Provide the (X, Y) coordinate of the cell's center where the given text is located.  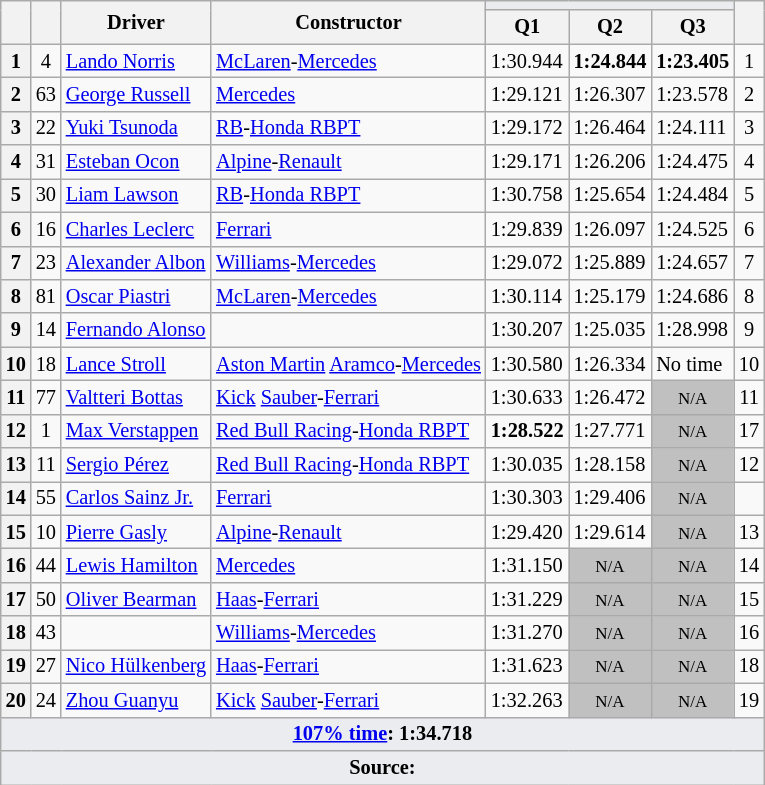
1:25.179 (610, 296)
Alexander Albon (136, 263)
Lando Norris (136, 61)
31 (46, 162)
Lewis Hamilton (136, 565)
1:27.771 (610, 431)
Max Verstappen (136, 431)
1:30.633 (528, 397)
1:31.229 (528, 599)
1:26.464 (610, 128)
1:26.206 (610, 162)
Sergio Pérez (136, 465)
77 (46, 397)
1:26.334 (610, 364)
Zhou Guanyu (136, 700)
20 (16, 700)
Valtteri Bottas (136, 397)
1:29.839 (528, 229)
1:23.405 (692, 61)
1:26.097 (610, 229)
Yuki Tsunoda (136, 128)
1:24.484 (692, 195)
Aston Martin Aramco-Mercedes (348, 364)
107% time: 1:34.718 (382, 734)
1:29.420 (528, 532)
1:31.270 (528, 633)
1:23.578 (692, 94)
Source: (382, 767)
1:29.171 (528, 162)
1:24.475 (692, 162)
1:32.263 (528, 700)
Liam Lawson (136, 195)
1:30.758 (528, 195)
1:28.522 (528, 431)
Oliver Bearman (136, 599)
44 (46, 565)
1:26.472 (610, 397)
1:24.111 (692, 128)
1:24.525 (692, 229)
1:29.614 (610, 532)
1:28.998 (692, 330)
1:29.072 (528, 263)
43 (46, 633)
1:30.944 (528, 61)
Q1 (528, 27)
1:25.654 (610, 195)
Driver (136, 22)
Charles Leclerc (136, 229)
30 (46, 195)
55 (46, 498)
81 (46, 296)
1:30.580 (528, 364)
1:29.406 (610, 498)
Constructor (348, 22)
Q3 (692, 27)
27 (46, 666)
1:24.657 (692, 263)
Lance Stroll (136, 364)
63 (46, 94)
24 (46, 700)
1:29.172 (528, 128)
1:24.686 (692, 296)
1:26.307 (610, 94)
1:24.844 (610, 61)
1:29.121 (528, 94)
Oscar Piastri (136, 296)
1:25.889 (610, 263)
50 (46, 599)
22 (46, 128)
Q2 (610, 27)
1:30.114 (528, 296)
Fernando Alonso (136, 330)
1:31.150 (528, 565)
1:30.207 (528, 330)
1:30.035 (528, 465)
1:30.303 (528, 498)
1:25.035 (610, 330)
Esteban Ocon (136, 162)
No time (692, 364)
Pierre Gasly (136, 532)
Nico Hülkenberg (136, 666)
George Russell (136, 94)
Carlos Sainz Jr. (136, 498)
23 (46, 263)
1:31.623 (528, 666)
1:28.158 (610, 465)
